Scan for the cell matching the given text and deliver its (x, y) coordinate at center. 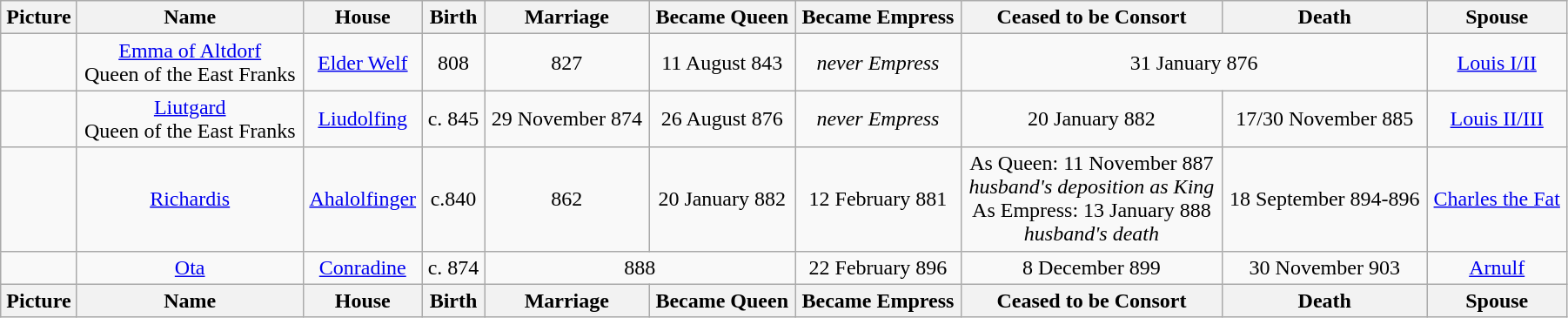
Conradine (362, 267)
30 November 903 (1324, 267)
26 August 876 (722, 118)
Liudolfing (362, 118)
22 February 896 (879, 267)
c. 874 (452, 267)
Richardis (190, 199)
11 August 843 (722, 63)
12 February 881 (879, 199)
808 (452, 63)
Ahalolfinger (362, 199)
Louis I/II (1497, 63)
c.840 (452, 199)
18 September 894-896 (1324, 199)
Emma of AltdorfQueen of the East Franks (190, 63)
Elder Welf (362, 63)
31 January 876 (1194, 63)
Charles the Fat (1497, 199)
827 (567, 63)
c. 845 (452, 118)
8 December 899 (1091, 267)
862 (567, 199)
888 (640, 267)
LiutgardQueen of the East Franks (190, 118)
Louis II/III (1497, 118)
Ota (190, 267)
17/30 November 885 (1324, 118)
29 November 874 (567, 118)
As Queen: 11 November 887husband's deposition as KingAs Empress: 13 January 888husband's death (1091, 199)
Arnulf (1497, 267)
